Determine the (x, y) coordinate at the center of the cell enclosing the given text.  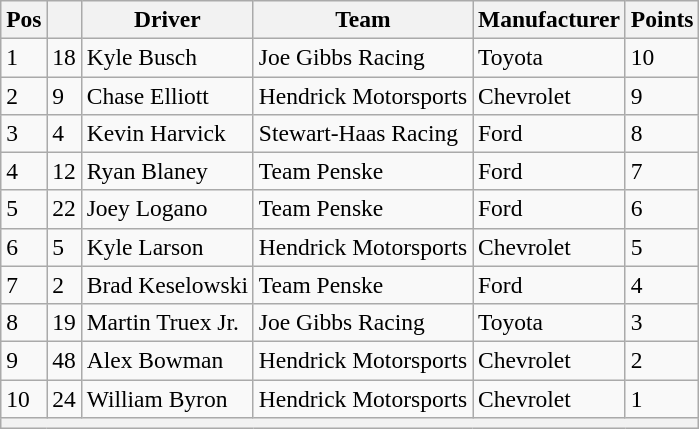
12 (64, 171)
19 (64, 322)
Chase Elliott (167, 95)
Driver (167, 19)
Brad Keselowski (167, 285)
Kyle Busch (167, 57)
Kyle Larson (167, 247)
William Byron (167, 398)
24 (64, 398)
Ryan Blaney (167, 171)
Stewart-Haas Racing (362, 133)
Alex Bowman (167, 360)
Points (662, 19)
Pos (24, 19)
18 (64, 57)
Martin Truex Jr. (167, 322)
Manufacturer (550, 19)
Team (362, 19)
48 (64, 360)
22 (64, 209)
Joey Logano (167, 209)
Kevin Harvick (167, 133)
